Scan for the cell matching the given text and deliver its (X, Y) coordinate at center. 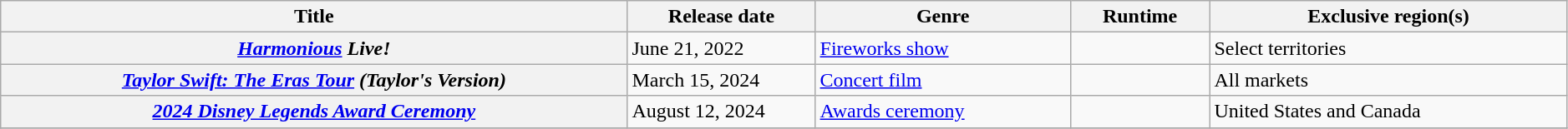
Fireworks show (942, 48)
Harmonious Live! (314, 48)
June 21, 2022 (722, 48)
Exclusive region(s) (1388, 17)
Title (314, 17)
2024 Disney Legends Award Ceremony (314, 112)
Select territories (1388, 48)
Release date (722, 17)
Taylor Swift: The Eras Tour (Taylor's Version) (314, 80)
August 12, 2024 (722, 112)
Genre (942, 17)
Runtime (1139, 17)
All markets (1388, 80)
Concert film (942, 80)
March 15, 2024 (722, 80)
United States and Canada (1388, 112)
Awards ceremony (942, 112)
